Capture the cell that displays the provided text and extract its (x, y) central coordinate. 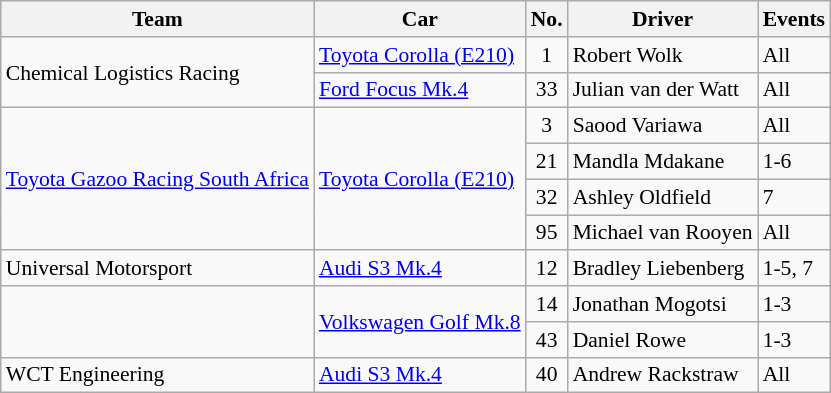
Team (158, 19)
1-5, 7 (794, 269)
Mandla Mdakane (663, 162)
Events (794, 19)
WCT Engineering (158, 375)
33 (547, 90)
7 (794, 197)
Ford Focus Mk.4 (420, 90)
Chemical Logistics Racing (158, 72)
Ashley Oldfield (663, 197)
14 (547, 304)
Saood Variawa (663, 126)
Michael van Rooyen (663, 233)
No. (547, 19)
21 (547, 162)
95 (547, 233)
Andrew Rackstraw (663, 375)
Toyota Gazoo Racing South Africa (158, 179)
Jonathan Mogotsi (663, 304)
3 (547, 126)
Bradley Liebenberg (663, 269)
40 (547, 375)
Universal Motorsport (158, 269)
Robert Wolk (663, 55)
Daniel Rowe (663, 340)
12 (547, 269)
43 (547, 340)
Julian van der Watt (663, 90)
1 (547, 55)
Volkswagen Golf Mk.8 (420, 322)
32 (547, 197)
Car (420, 19)
1-6 (794, 162)
Driver (663, 19)
